Output the [x, y] coordinate of the center of the cell containing the given text.  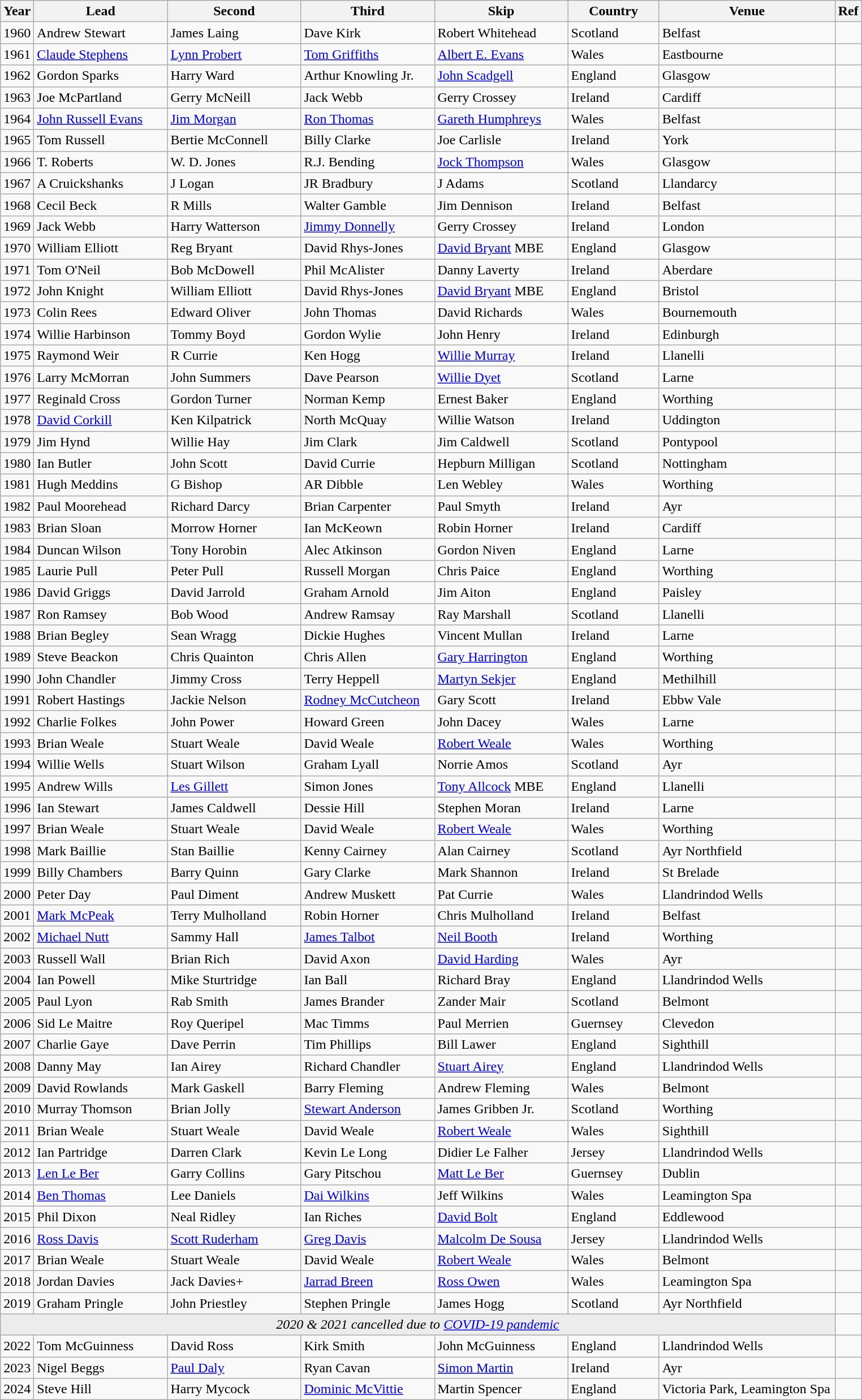
Dave Kirk [368, 33]
David Ross [234, 1346]
1979 [17, 442]
2024 [17, 1389]
Brian Rich [234, 959]
1961 [17, 54]
Lee Daniels [234, 1195]
Michael Nutt [101, 937]
Ernest Baker [501, 399]
Nigel Beggs [101, 1368]
Norman Kemp [368, 399]
Howard Green [368, 722]
Charlie Folkes [101, 722]
1990 [17, 679]
London [747, 226]
Terry Heppell [368, 679]
Harry Mycock [234, 1389]
Peter Pull [234, 571]
Ron Ramsey [101, 614]
Dublin [747, 1174]
Andrew Fleming [501, 1088]
Robert Whitehead [501, 33]
Ian Ball [368, 980]
Dave Perrin [234, 1045]
1975 [17, 356]
Cecil Beck [101, 205]
1988 [17, 636]
Richard Darcy [234, 506]
1997 [17, 829]
Sean Wragg [234, 636]
Chris Quainton [234, 657]
Jack Davies+ [234, 1281]
Dave Pearson [368, 377]
Jarrad Breen [368, 1281]
David Jarrold [234, 592]
John Henry [501, 334]
Les Gillett [234, 786]
Terry Mulholland [234, 915]
1966 [17, 162]
1968 [17, 205]
Stephen Pringle [368, 1303]
2014 [17, 1195]
Ken Hogg [368, 356]
John Russell Evans [101, 119]
Stuart Airey [501, 1066]
1984 [17, 549]
1996 [17, 808]
Dessie Hill [368, 808]
2006 [17, 1023]
Stephen Moran [501, 808]
A Cruickshanks [101, 183]
David Axon [368, 959]
Ian Airey [234, 1066]
Jock Thompson [501, 162]
Jim Hynd [101, 442]
1969 [17, 226]
1972 [17, 291]
Malcolm De Sousa [501, 1238]
2019 [17, 1303]
2015 [17, 1217]
James Hogg [501, 1303]
1992 [17, 722]
Ian McKeown [368, 528]
2013 [17, 1174]
John Knight [101, 291]
2010 [17, 1109]
Jackie Nelson [234, 700]
Zander Mair [501, 1002]
Hugh Meddins [101, 485]
Bob Wood [234, 614]
Third [368, 11]
Skip [501, 11]
Stuart Wilson [234, 765]
Mark Baillie [101, 851]
Year [17, 11]
R.J. Bending [368, 162]
Rodney McCutcheon [368, 700]
Edinburgh [747, 334]
Graham Lyall [368, 765]
Claude Stephens [101, 54]
Richard Chandler [368, 1066]
Gordon Wylie [368, 334]
Russell Wall [101, 959]
Ian Partridge [101, 1152]
David Currie [368, 463]
Eddlewood [747, 1217]
John Chandler [101, 679]
R Currie [234, 356]
Tony Allcock MBE [501, 786]
1985 [17, 571]
Tim Phillips [368, 1045]
Simon Jones [368, 786]
Jim Caldwell [501, 442]
Jordan Davies [101, 1281]
Kirk Smith [368, 1346]
Charlie Gaye [101, 1045]
Reginald Cross [101, 399]
Andrew Stewart [101, 33]
Pontypool [747, 442]
John Power [234, 722]
Walter Gamble [368, 205]
Matt Le Ber [501, 1174]
2020 & 2021 cancelled due to COVID-19 pandemic [417, 1325]
1989 [17, 657]
Billy Chambers [101, 872]
Didier Le Falher [501, 1152]
Ben Thomas [101, 1195]
Sid Le Maitre [101, 1023]
1965 [17, 140]
2004 [17, 980]
Roy Queripel [234, 1023]
Paul Merrien [501, 1023]
Peter Day [101, 894]
Willie Watson [501, 420]
Billy Clarke [368, 140]
2001 [17, 915]
John Priestley [234, 1303]
2011 [17, 1131]
Duncan Wilson [101, 549]
Harry Watterson [234, 226]
2012 [17, 1152]
Jim Aiton [501, 592]
David Rowlands [101, 1088]
Gordon Niven [501, 549]
Ken Kilpatrick [234, 420]
Laurie Pull [101, 571]
Dai Wilkins [368, 1195]
York [747, 140]
Ian Stewart [101, 808]
Victoria Park, Leamington Spa [747, 1389]
Andrew Ramsay [368, 614]
Jim Dennison [501, 205]
1998 [17, 851]
Paul Lyon [101, 1002]
Darren Clark [234, 1152]
Chris Mulholland [501, 915]
2003 [17, 959]
Ian Powell [101, 980]
1994 [17, 765]
Gary Scott [501, 700]
Danny Laverty [501, 270]
1971 [17, 270]
1962 [17, 76]
Graham Pringle [101, 1303]
Brian Jolly [234, 1109]
Edward Oliver [234, 313]
Bob McDowell [234, 270]
Andrew Wills [101, 786]
Tommy Boyd [234, 334]
Willie Hay [234, 442]
Graham Arnold [368, 592]
Tom Russell [101, 140]
Tony Horobin [234, 549]
Jim Morgan [234, 119]
Rab Smith [234, 1002]
Venue [747, 11]
Vincent Mullan [501, 636]
Gordon Turner [234, 399]
Arthur Knowling Jr. [368, 76]
1974 [17, 334]
Pat Currie [501, 894]
Ref [848, 11]
Harry Ward [234, 76]
Ross Davis [101, 1238]
Mark McPeak [101, 915]
Mike Sturtridge [234, 980]
Willie Murray [501, 356]
Sammy Hall [234, 937]
Country [613, 11]
1977 [17, 399]
Brian Begley [101, 636]
John Thomas [368, 313]
Nottingham [747, 463]
Simon Martin [501, 1368]
David Corkill [101, 420]
John McGuinness [501, 1346]
David Richards [501, 313]
Tom Griffiths [368, 54]
John Summers [234, 377]
Steve Hill [101, 1389]
1963 [17, 97]
Larry McMorran [101, 377]
Joe McPartland [101, 97]
Brian Carpenter [368, 506]
Gary Clarke [368, 872]
2009 [17, 1088]
Bristol [747, 291]
Stewart Anderson [368, 1109]
David Bolt [501, 1217]
Ebbw Vale [747, 700]
Bill Lawer [501, 1045]
G Bishop [234, 485]
Llandarcy [747, 183]
2017 [17, 1260]
Gary Pitschou [368, 1174]
1983 [17, 528]
2023 [17, 1368]
Neal Ridley [234, 1217]
Richard Bray [501, 980]
David Harding [501, 959]
1978 [17, 420]
Alan Cairney [501, 851]
2016 [17, 1238]
1980 [17, 463]
1995 [17, 786]
Willie Wells [101, 765]
Methilhill [747, 679]
Mark Gaskell [234, 1088]
Gary Harrington [501, 657]
James Laing [234, 33]
Paul Moorehead [101, 506]
1960 [17, 33]
Phil Dixon [101, 1217]
North McQuay [368, 420]
Second [234, 11]
1967 [17, 183]
1987 [17, 614]
2000 [17, 894]
1986 [17, 592]
Ray Marshall [501, 614]
Morrow Horner [234, 528]
Willie Harbinson [101, 334]
Bournemouth [747, 313]
Brian Sloan [101, 528]
Stan Baillie [234, 851]
James Talbot [368, 937]
Robert Hastings [101, 700]
Ron Thomas [368, 119]
Jimmy Cross [234, 679]
Scott Ruderham [234, 1238]
Chris Allen [368, 657]
Alec Atkinson [368, 549]
Mac Timms [368, 1023]
David Griggs [101, 592]
Aberdare [747, 270]
Jeff Wilkins [501, 1195]
Clevedon [747, 1023]
John Dacey [501, 722]
JR Bradbury [368, 183]
1970 [17, 248]
Steve Beackon [101, 657]
Colin Rees [101, 313]
2022 [17, 1346]
Kevin Le Long [368, 1152]
Raymond Weir [101, 356]
Willie Dyet [501, 377]
Mark Shannon [501, 872]
John Scadgell [501, 76]
Reg Bryant [234, 248]
W. D. Jones [234, 162]
1999 [17, 872]
Gareth Humphreys [501, 119]
Lynn Probert [234, 54]
2008 [17, 1066]
2007 [17, 1045]
Jim Clark [368, 442]
Joe Carlisle [501, 140]
1976 [17, 377]
Tom McGuinness [101, 1346]
Martyn Sekjer [501, 679]
Martin Spencer [501, 1389]
Norrie Amos [501, 765]
Eastbourne [747, 54]
1973 [17, 313]
Len Webley [501, 485]
T. Roberts [101, 162]
1982 [17, 506]
Barry Quinn [234, 872]
Bertie McConnell [234, 140]
Ian Riches [368, 1217]
Jimmy Donnelly [368, 226]
Paul Daly [234, 1368]
Paul Diment [234, 894]
R Mills [234, 205]
Hepburn Milligan [501, 463]
Albert E. Evans [501, 54]
Paisley [747, 592]
Gerry McNeill [234, 97]
Neil Booth [501, 937]
St Brelade [747, 872]
Tom O'Neil [101, 270]
AR Dibble [368, 485]
1991 [17, 700]
Ian Butler [101, 463]
James Gribben Jr. [501, 1109]
Ross Owen [501, 1281]
Ryan Cavan [368, 1368]
2018 [17, 1281]
1993 [17, 743]
Murray Thomson [101, 1109]
J Logan [234, 183]
J Adams [501, 183]
Andrew Muskett [368, 894]
Lead [101, 11]
Gordon Sparks [101, 76]
1964 [17, 119]
Greg Davis [368, 1238]
Dickie Hughes [368, 636]
Paul Smyth [501, 506]
Phil McAlister [368, 270]
James Caldwell [234, 808]
Russell Morgan [368, 571]
John Scott [234, 463]
Garry Collins [234, 1174]
Dominic McVittie [368, 1389]
1981 [17, 485]
James Brander [368, 1002]
Uddington [747, 420]
2002 [17, 937]
Barry Fleming [368, 1088]
Chris Paice [501, 571]
Kenny Cairney [368, 851]
Len Le Ber [101, 1174]
2005 [17, 1002]
Danny May [101, 1066]
